Scan for the cell matching the given text and deliver its (X, Y) coordinate at center. 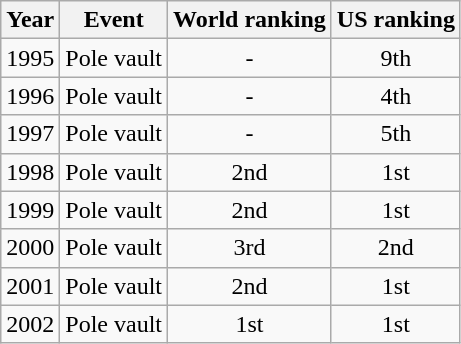
Event (114, 20)
5th (396, 134)
US ranking (396, 20)
2001 (30, 286)
9th (396, 58)
1995 (30, 58)
1996 (30, 96)
Year (30, 20)
1999 (30, 210)
World ranking (250, 20)
2000 (30, 248)
3rd (250, 248)
2002 (30, 324)
1998 (30, 172)
1997 (30, 134)
4th (396, 96)
